Return (X, Y) of the center of cell containing provided text 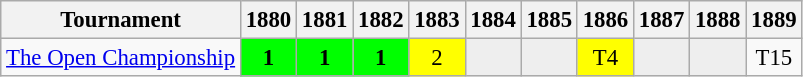
2 (437, 58)
1887 (661, 20)
1880 (268, 20)
1888 (718, 20)
1883 (437, 20)
T15 (774, 58)
T4 (605, 58)
1889 (774, 20)
1885 (549, 20)
Tournament (121, 20)
1882 (381, 20)
1881 (325, 20)
The Open Championship (121, 58)
1884 (493, 20)
1886 (605, 20)
